Search for the cell housing the specified text and yield its (x, y) center coordinate. 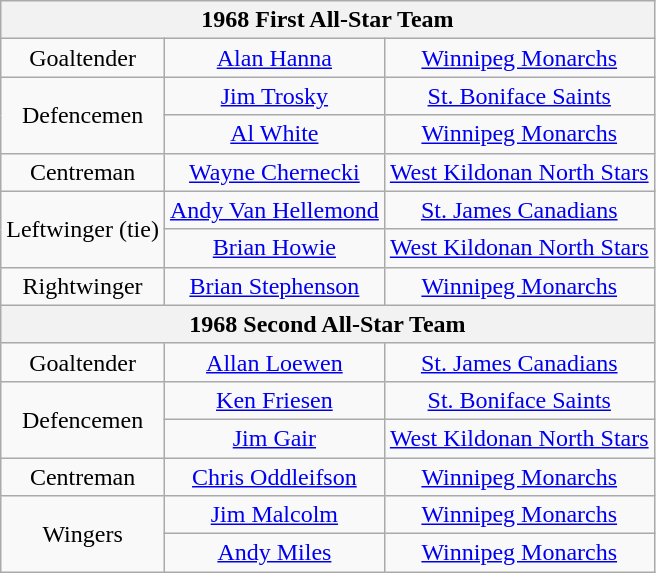
Chris Oddleifson (274, 477)
Wingers (83, 534)
Leftwinger (tie) (83, 229)
Andy Miles (274, 553)
Alan Hanna (274, 58)
Rightwinger (83, 286)
Jim Trosky (274, 96)
1968 First All-Star Team (328, 20)
Allan Loewen (274, 362)
Jim Malcolm (274, 515)
Brian Stephenson (274, 286)
Jim Gair (274, 438)
1968 Second All-Star Team (328, 324)
Andy Van Hellemond (274, 210)
Ken Friesen (274, 400)
Wayne Chernecki (274, 172)
Brian Howie (274, 248)
Al White (274, 134)
